Pinpoint the cell where the given text exists, returning its [X, Y] midpoint coordinate. 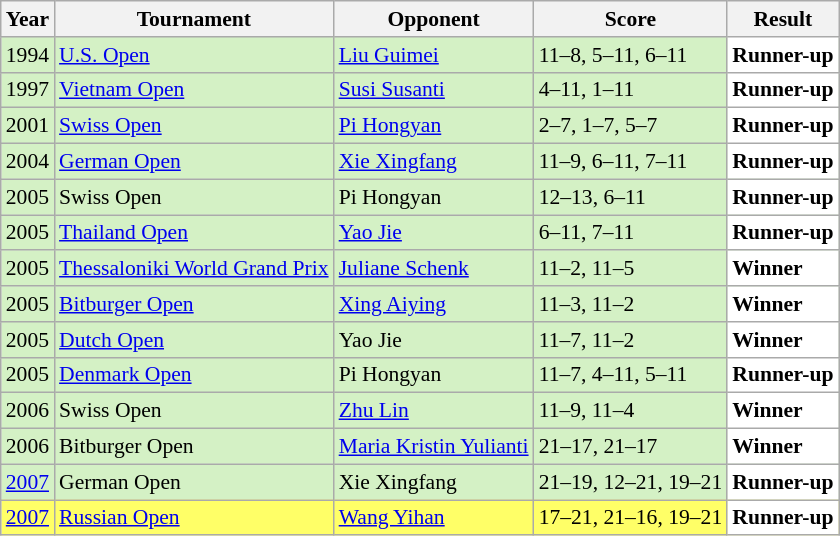
2004 [28, 162]
Vietnam Open [194, 90]
Xing Aiying [434, 304]
Thailand Open [194, 233]
12–13, 6–11 [631, 197]
11–3, 11–2 [631, 304]
Maria Kristin Yulianti [434, 447]
Zhu Lin [434, 411]
1997 [28, 90]
Score [631, 19]
17–21, 21–16, 19–21 [631, 518]
Year [28, 19]
Wang Yihan [434, 518]
Thessaloniki World Grand Prix [194, 269]
Tournament [194, 19]
Result [782, 19]
U.S. Open [194, 55]
Juliane Schenk [434, 269]
11–7, 4–11, 5–11 [631, 375]
11–7, 11–2 [631, 340]
Russian Open [194, 518]
Denmark Open [194, 375]
21–19, 12–21, 19–21 [631, 482]
Dutch Open [194, 340]
Liu Guimei [434, 55]
11–9, 11–4 [631, 411]
2001 [28, 126]
Opponent [434, 19]
11–2, 11–5 [631, 269]
21–17, 21–17 [631, 447]
6–11, 7–11 [631, 233]
4–11, 1–11 [631, 90]
11–8, 5–11, 6–11 [631, 55]
11–9, 6–11, 7–11 [631, 162]
2–7, 1–7, 5–7 [631, 126]
1994 [28, 55]
Susi Susanti [434, 90]
